Pinpoint the cell where the given text exists, returning its (X, Y) midpoint coordinate. 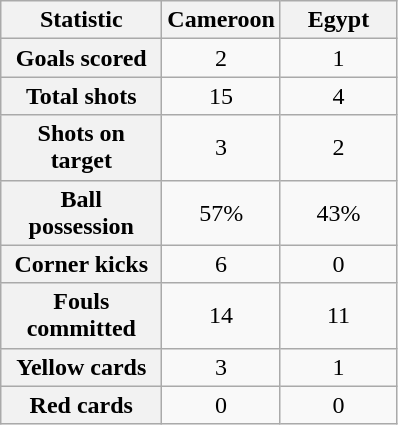
14 (222, 316)
57% (222, 212)
Ball possession (82, 212)
11 (338, 316)
Shots on target (82, 148)
4 (338, 96)
43% (338, 212)
Statistic (82, 20)
Total shots (82, 96)
Corner kicks (82, 264)
Goals scored (82, 58)
Fouls committed (82, 316)
Cameroon (222, 20)
Red cards (82, 405)
6 (222, 264)
Egypt (338, 20)
Yellow cards (82, 367)
15 (222, 96)
